Output the (X, Y) coordinate of the center of the cell containing the given text.  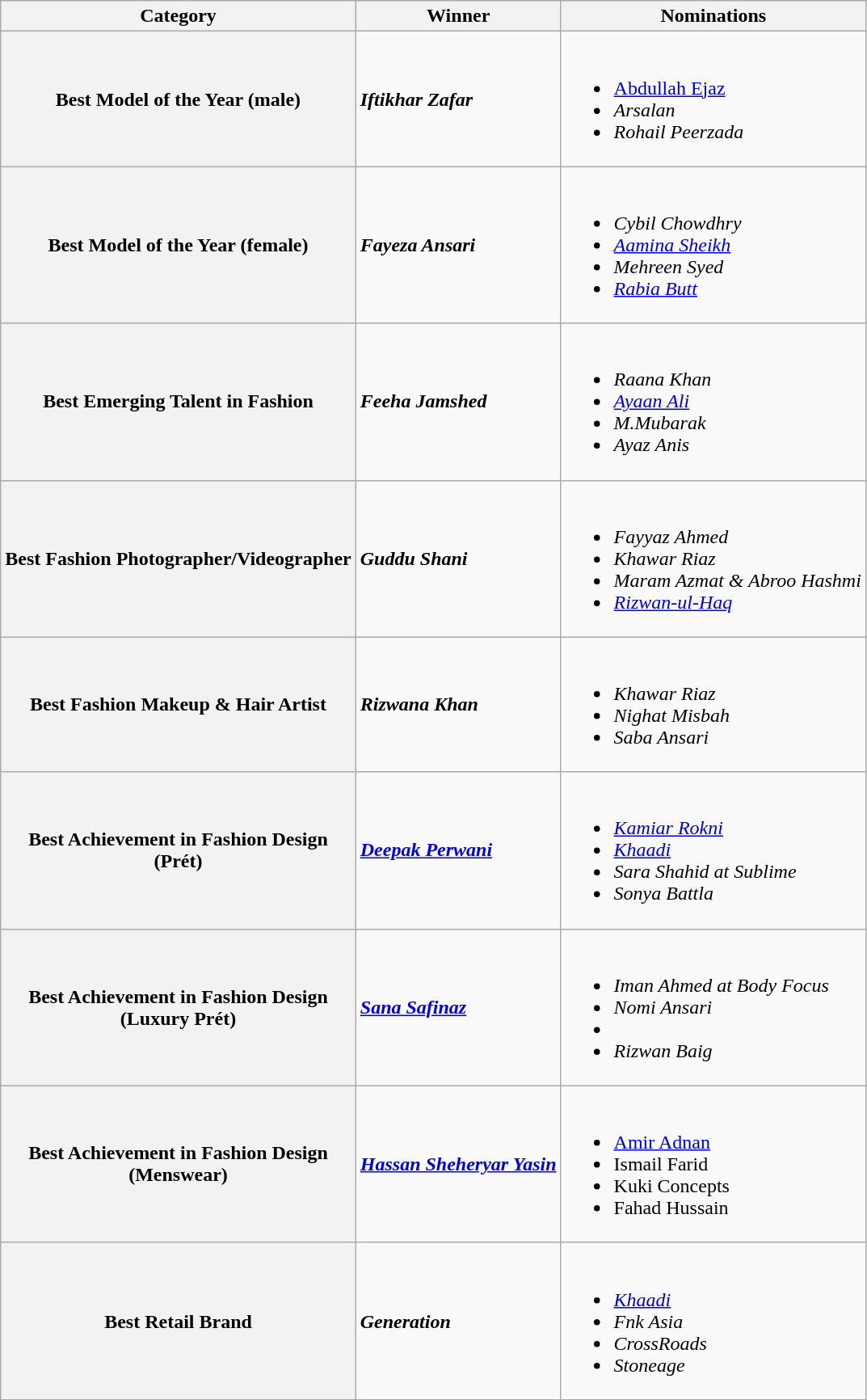
Cybil ChowdhryAamina SheikhMehreen SyedRabia Butt (713, 245)
Generation (458, 1321)
Iftikhar Zafar (458, 99)
Iman Ahmed at Body FocusNomi AnsariRizwan Baig (713, 1007)
Amir AdnanIsmail FaridKuki ConceptsFahad Hussain (713, 1164)
Abdullah EjazArsalanRohail Peerzada (713, 99)
Best Model of the Year (female) (179, 245)
Winner (458, 16)
Best Emerging Talent in Fashion (179, 402)
Best Achievement in Fashion Design(Menswear) (179, 1164)
Best Model of the Year (male) (179, 99)
Kamiar RokniKhaadiSara Shahid at SublimeSonya Battla (713, 850)
Best Achievement in Fashion Design(Prét) (179, 850)
Nominations (713, 16)
Best Retail Brand (179, 1321)
Deepak Perwani (458, 850)
Fayyaz AhmedKhawar RiazMaram Azmat & Abroo HashmiRizwan-ul-Haq (713, 559)
Best Fashion Makeup & Hair Artist (179, 705)
Fayeza Ansari (458, 245)
Feeha Jamshed (458, 402)
Guddu Shani (458, 559)
KhaadiFnk AsiaCrossRoadsStoneage (713, 1321)
Raana KhanAyaan AliM.MubarakAyaz Anis (713, 402)
Category (179, 16)
Best Achievement in Fashion Design(Luxury Prét) (179, 1007)
Khawar RiazNighat MisbahSaba Ansari (713, 705)
Best Fashion Photographer/Videographer (179, 559)
Hassan Sheheryar Yasin (458, 1164)
Sana Safinaz (458, 1007)
Rizwana Khan (458, 705)
